Pinpoint the cell where the given text exists, returning its (X, Y) midpoint coordinate. 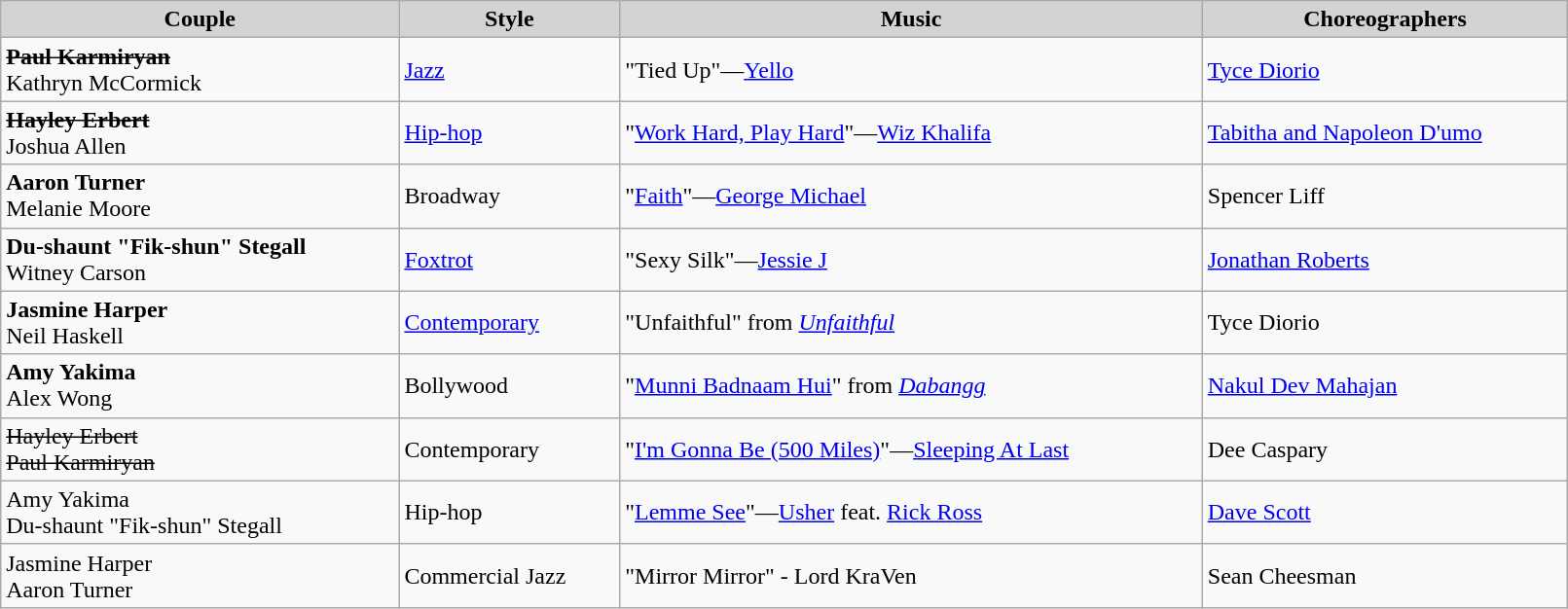
Amy YakimaDu-shaunt "Fik-shun" Stegall (201, 512)
Du-shaunt "Fik-shun" StegallWitney Carson (201, 259)
Style (510, 19)
Dave Scott (1385, 512)
"I'm Gonna Be (500 Miles)"—Sleeping At Last (911, 449)
Amy YakimaAlex Wong (201, 385)
Bollywood (510, 385)
Jazz (510, 70)
"Faith"—George Michael (911, 197)
Nakul Dev Mahajan (1385, 385)
Music (911, 19)
Hayley ErbertJoshua Allen (201, 132)
Dee Caspary (1385, 449)
Jasmine HarperNeil Haskell (201, 323)
Aaron TurnerMelanie Moore (201, 197)
"Mirror Mirror" - Lord KraVen (911, 576)
"Tied Up"—Yello (911, 70)
Jasmine HarperAaron Turner (201, 576)
Foxtrot (510, 259)
"Sexy Silk"—Jessie J (911, 259)
Broadway (510, 197)
Hayley ErbertPaul Karmiryan (201, 449)
"Work Hard, Play Hard"—Wiz Khalifa (911, 132)
Choreographers (1385, 19)
Couple (201, 19)
"Lemme See"—Usher feat. Rick Ross (911, 512)
Jonathan Roberts (1385, 259)
"Unfaithful" from Unfaithful (911, 323)
"Munni Badnaam Hui" from Dabangg (911, 385)
Sean Cheesman (1385, 576)
Commercial Jazz (510, 576)
Tabitha and Napoleon D'umo (1385, 132)
Spencer Liff (1385, 197)
Paul KarmiryanKathryn McCormick (201, 70)
